Search for the cell housing the specified text and yield its (x, y) center coordinate. 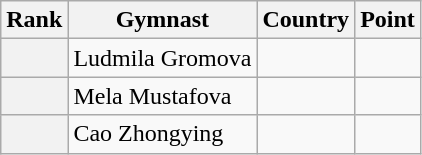
Ludmila Gromova (162, 58)
Country (306, 20)
Mela Mustafova (162, 96)
Point (388, 20)
Gymnast (162, 20)
Rank (34, 20)
Cao Zhongying (162, 134)
